Locate the cell with the specified text and output its [X, Y] center coordinate. 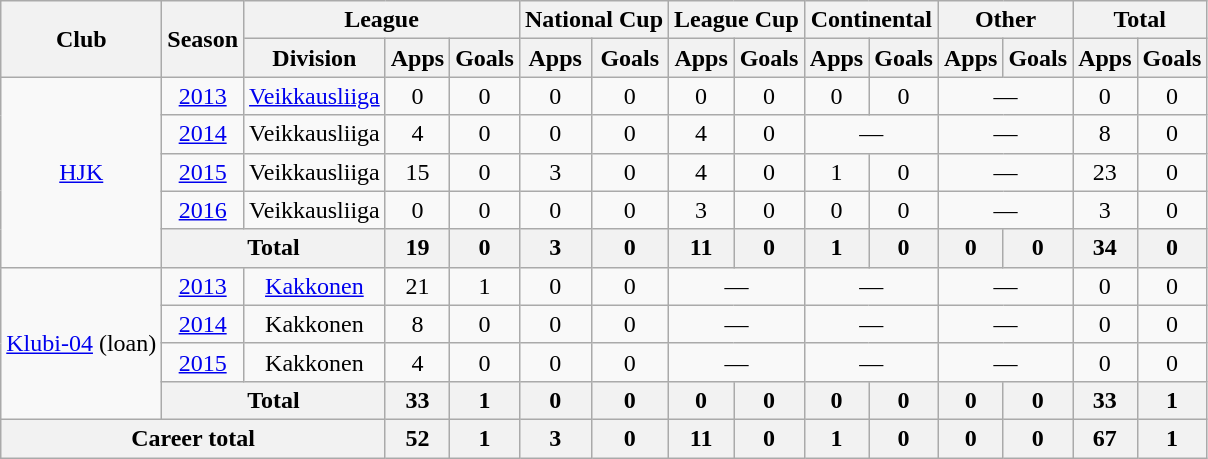
2016 [203, 210]
Season [203, 39]
23 [1105, 172]
National Cup [594, 20]
67 [1105, 438]
League [382, 20]
Career total [193, 438]
52 [417, 438]
Club [82, 39]
Klubi-04 (loan) [82, 343]
Division [315, 58]
15 [417, 172]
Other [1005, 20]
19 [417, 248]
21 [417, 286]
HJK [82, 172]
34 [1105, 248]
League Cup [737, 20]
Continental [871, 20]
